Search for the cell housing the specified text and yield its [X, Y] center coordinate. 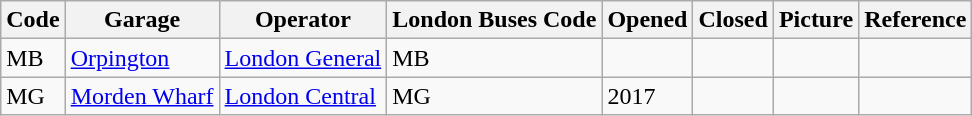
London Buses Code [494, 20]
Operator [303, 20]
Orpington [142, 58]
Opened [648, 20]
Picture [816, 20]
Closed [733, 20]
2017 [648, 96]
Code [33, 20]
London Central [303, 96]
Garage [142, 20]
Reference [916, 20]
Morden Wharf [142, 96]
London General [303, 58]
